Identify which cell holds the provided text, then report its [X, Y] central coordinate. 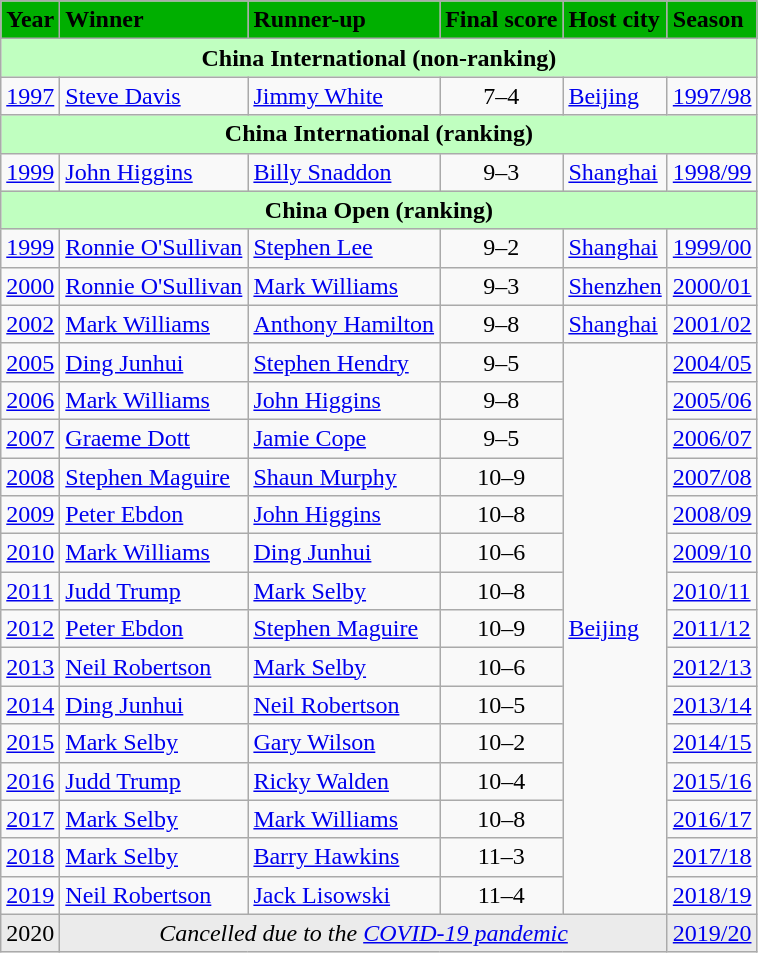
Year [30, 20]
2011 [30, 591]
11–3 [502, 857]
Graeme Dott [154, 438]
2007/08 [712, 477]
Barry Hawkins [344, 857]
Stephen Hendry [344, 362]
Anthony Hamilton [344, 324]
2012/13 [712, 667]
2018 [30, 857]
2000/01 [712, 286]
2006 [30, 400]
Jamie Cope [344, 438]
2010/11 [712, 591]
2007 [30, 438]
Host city [615, 20]
2004/05 [712, 362]
2013/14 [712, 705]
Winner [154, 20]
Steve Davis [154, 96]
Final score [502, 20]
10–2 [502, 743]
Stephen Lee [344, 248]
Shaun Murphy [344, 477]
Shenzhen [615, 286]
2019/20 [712, 933]
11–4 [502, 895]
2016 [30, 781]
2000 [30, 286]
Billy Snaddon [344, 172]
2014/15 [712, 743]
2008 [30, 477]
1997 [30, 96]
1998/99 [712, 172]
Jack Lisowski [344, 895]
2009 [30, 515]
1999/00 [712, 248]
Runner-up [344, 20]
2005 [30, 362]
Ricky Walden [344, 781]
Gary Wilson [344, 743]
2001/02 [712, 324]
Cancelled due to the COVID-19 pandemic [364, 933]
Jimmy White [344, 96]
10–5 [502, 705]
9–2 [502, 248]
2019 [30, 895]
2017 [30, 819]
2014 [30, 705]
2008/09 [712, 515]
2009/10 [712, 553]
2006/07 [712, 438]
2002 [30, 324]
2010 [30, 553]
2018/19 [712, 895]
2015/16 [712, 781]
2017/18 [712, 857]
2005/06 [712, 400]
2012 [30, 629]
China Open (ranking) [379, 210]
2011/12 [712, 629]
7–4 [502, 96]
2020 [30, 933]
2016/17 [712, 819]
2015 [30, 743]
Season [712, 20]
2013 [30, 667]
China International (non-ranking) [379, 58]
China International (ranking) [379, 134]
10–4 [502, 781]
1997/98 [712, 96]
